From the cell containing the given text, extract its center point as [X, Y] coordinate. 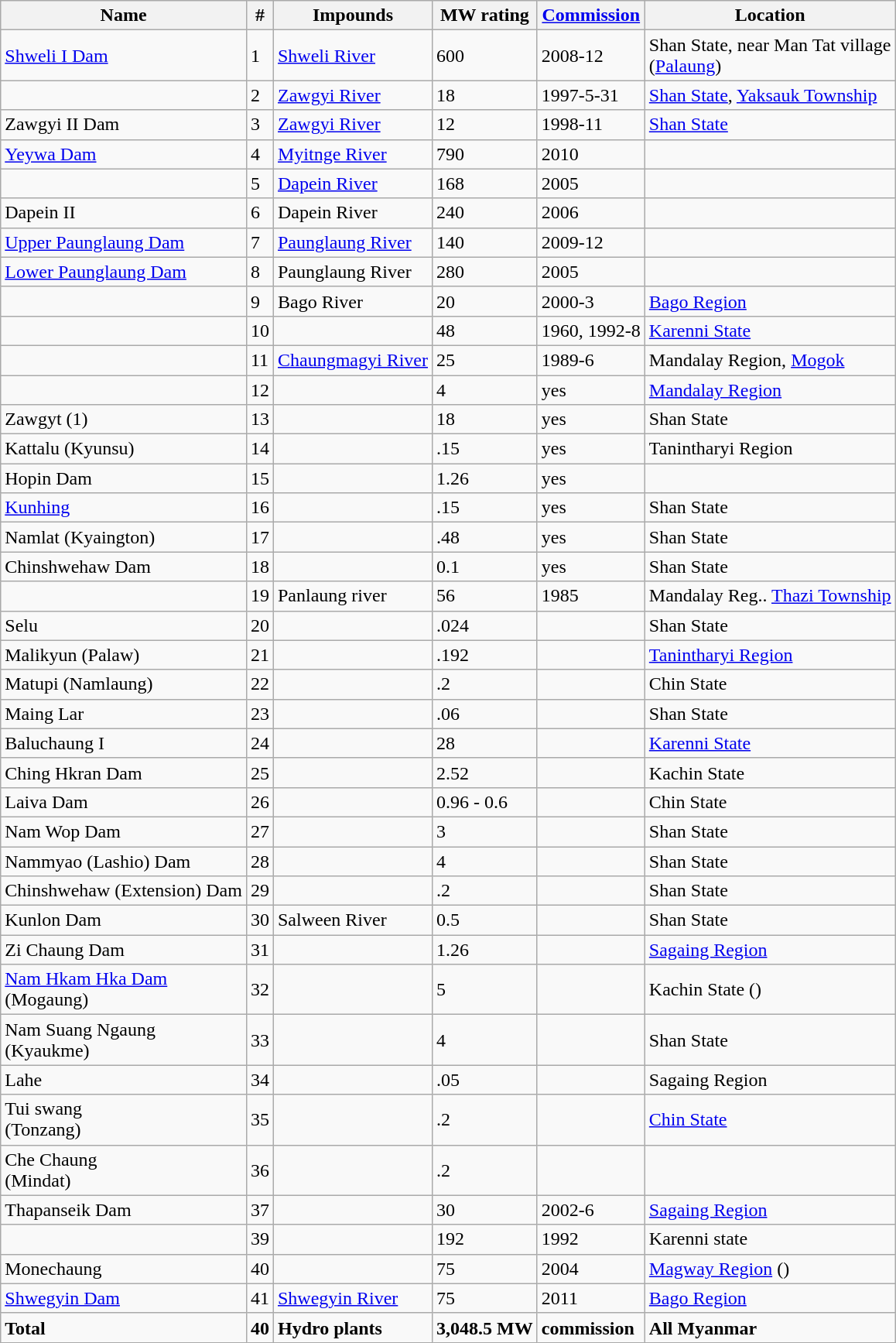
Chaungmagyi River [353, 360]
Zi Chaung Dam [124, 950]
1989-6 [591, 360]
Commission [591, 15]
Shan State, near Man Tat village(Palaung) [770, 56]
26 [260, 802]
11 [260, 360]
39 [260, 1239]
192 [485, 1239]
37 [260, 1210]
Laiva Dam [124, 802]
41 [260, 1298]
27 [260, 831]
Impounds [353, 15]
Magway Region () [770, 1269]
24 [260, 743]
2.52 [485, 773]
Nam Hkam Hka Dam (Mogaung) [124, 989]
Selu [124, 625]
1960, 1992-8 [591, 331]
33 [260, 1040]
Lower Paunglaung Dam [124, 272]
.05 [485, 1080]
Lahe [124, 1080]
Myitnge River [353, 154]
13 [260, 420]
10 [260, 331]
Tui swang (Tonzang) [124, 1119]
8 [260, 272]
22 [260, 684]
2010 [591, 154]
2 [260, 95]
56 [485, 596]
3,048.5 MW [485, 1328]
1998-11 [591, 125]
Yeywa Dam [124, 154]
168 [485, 183]
MW rating [485, 15]
Dapein II [124, 213]
0.96 - 0.6 [485, 802]
6 [260, 213]
19 [260, 596]
Kachin State () [770, 989]
240 [485, 213]
Karenni state [770, 1239]
Matupi (Namlaung) [124, 684]
Chinshwehaw Dam [124, 567]
Mandalay Region [770, 389]
2011 [591, 1298]
16 [260, 508]
commission [591, 1328]
1 [260, 56]
36 [260, 1170]
.48 [485, 537]
Kunhing [124, 508]
Thapanseik Dam [124, 1210]
21 [260, 655]
2000-3 [591, 301]
.06 [485, 714]
1992 [591, 1239]
Hopin Dam [124, 478]
Baluchaung I [124, 743]
15 [260, 478]
Zawgyt (1) [124, 420]
Mandalay Region, Mogok [770, 360]
Malikyun (Palaw) [124, 655]
35 [260, 1119]
Shwegyin Dam [124, 1298]
Shwegyin River [353, 1298]
280 [485, 272]
1997-5-31 [591, 95]
140 [485, 242]
Zawgyi II Dam [124, 125]
29 [260, 891]
Hydro plants [353, 1328]
32 [260, 989]
0.1 [485, 567]
48 [485, 331]
31 [260, 950]
Monechaung [124, 1269]
2008-12 [591, 56]
17 [260, 537]
Name [124, 15]
.024 [485, 625]
Nammyao (Lashio) Dam [124, 862]
Location [770, 15]
Panlaung river [353, 596]
Kunlon Dam [124, 920]
2004 [591, 1269]
.192 [485, 655]
2009-12 [591, 242]
Shweli River [353, 56]
Shweli I Dam [124, 56]
790 [485, 154]
Salween River [353, 920]
Chinshwehaw (Extension) Dam [124, 891]
23 [260, 714]
Che Chaung(Mindat) [124, 1170]
Maing Lar [124, 714]
Kattalu (Kyunsu) [124, 449]
Shan State, Yaksauk Township [770, 95]
7 [260, 242]
600 [485, 56]
# [260, 15]
Kachin State [770, 773]
Upper Paunglaung Dam [124, 242]
Nam Suang Ngaung (Kyaukme) [124, 1040]
All Myanmar [770, 1328]
0.5 [485, 920]
Mandalay Reg.. Thazi Township [770, 596]
Bago River [353, 301]
2002-6 [591, 1210]
9 [260, 301]
2006 [591, 213]
14 [260, 449]
Namlat (Kyaington) [124, 537]
Total [124, 1328]
34 [260, 1080]
Nam Wop Dam [124, 831]
1985 [591, 596]
Ching Hkran Dam [124, 773]
